Find where the given text appears and provide that cell's center as (X, Y) coordinate. 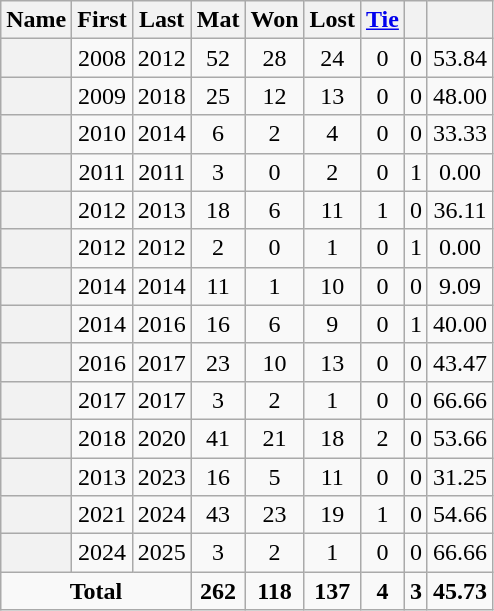
28 (274, 58)
52 (218, 58)
43.47 (460, 362)
24 (332, 58)
21 (274, 438)
43 (218, 515)
118 (274, 591)
2009 (102, 96)
25 (218, 96)
Total (96, 591)
48.00 (460, 96)
33.33 (460, 134)
Mat (218, 20)
137 (332, 591)
Won (274, 20)
53.84 (460, 58)
2010 (102, 134)
5 (274, 477)
36.11 (460, 210)
Tie (382, 20)
9 (332, 324)
12 (274, 96)
2023 (162, 477)
Lost (332, 20)
19 (332, 515)
31.25 (460, 477)
40.00 (460, 324)
53.66 (460, 438)
54.66 (460, 515)
41 (218, 438)
2025 (162, 553)
2020 (162, 438)
2021 (102, 515)
Name (36, 20)
262 (218, 591)
9.09 (460, 286)
45.73 (460, 591)
Last (162, 20)
First (102, 20)
2008 (102, 58)
